Return [x, y] of the center of cell containing provided text 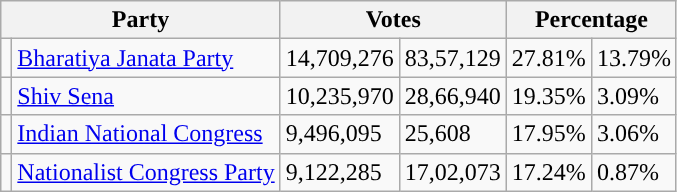
83,57,129 [452, 58]
10,235,970 [340, 96]
28,66,940 [452, 96]
19.35% [548, 96]
27.81% [548, 58]
3.09% [634, 96]
Votes [393, 20]
Bharatiya Janata Party [146, 58]
13.79% [634, 58]
9,122,285 [340, 172]
Party [140, 20]
Nationalist Congress Party [146, 172]
17.24% [548, 172]
14,709,276 [340, 58]
0.87% [634, 172]
Indian National Congress [146, 134]
9,496,095 [340, 134]
17.95% [548, 134]
25,608 [452, 134]
3.06% [634, 134]
17,02,073 [452, 172]
Percentage [591, 20]
Shiv Sena [146, 96]
